For the text-containing cell, return its midpoint in [X, Y] coordinate format. 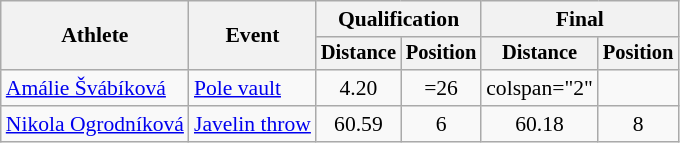
Qualification [398, 19]
Nikola Ogrodníková [95, 124]
Amálie Švábíková [95, 88]
60.59 [358, 124]
colspan="2" [540, 88]
Javelin throw [252, 124]
6 [441, 124]
60.18 [540, 124]
Athlete [95, 36]
4.20 [358, 88]
8 [638, 124]
=26 [441, 88]
Event [252, 36]
Final [580, 19]
Pole vault [252, 88]
